Provide the [X, Y] coordinate of the cell's center where the given text is located.  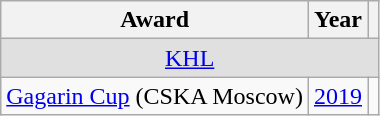
Gagarin Cup (CSKA Moscow) [155, 96]
2019 [338, 96]
Year [338, 20]
Award [155, 20]
KHL [190, 58]
